Find where the given text appears and provide that cell's center as (x, y) coordinate. 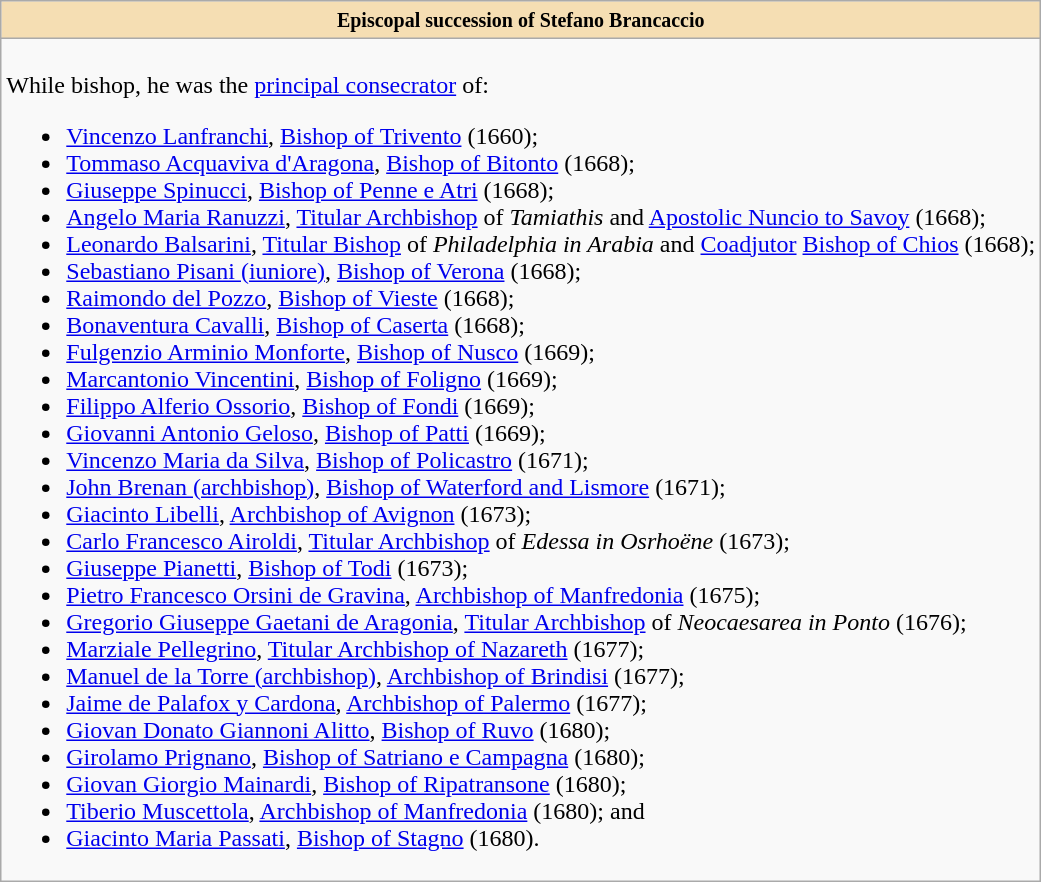
Episcopal succession of Stefano Brancaccio (521, 20)
